Pinpoint the cell where the given text exists, returning its (x, y) midpoint coordinate. 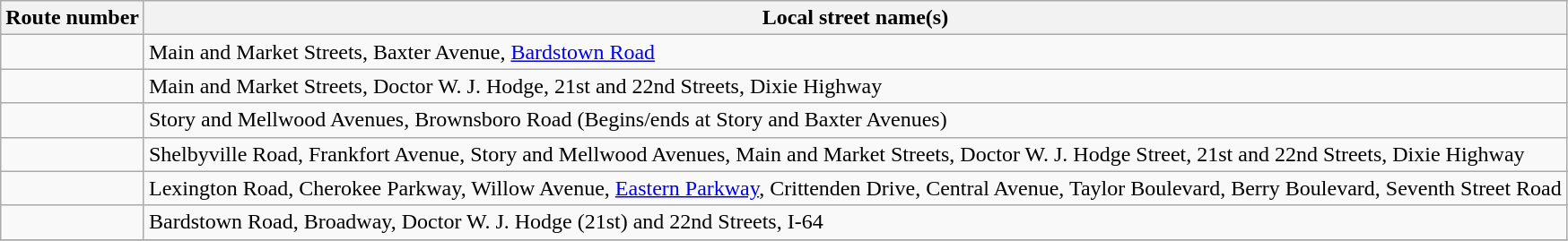
Main and Market Streets, Baxter Avenue, Bardstown Road (855, 52)
Local street name(s) (855, 18)
Route number (73, 18)
Bardstown Road, Broadway, Doctor W. J. Hodge (21st) and 22nd Streets, I-64 (855, 222)
Story and Mellwood Avenues, Brownsboro Road (Begins/ends at Story and Baxter Avenues) (855, 120)
Main and Market Streets, Doctor W. J. Hodge, 21st and 22nd Streets, Dixie Highway (855, 86)
